Locate the cell with the specified text and output its [x, y] center coordinate. 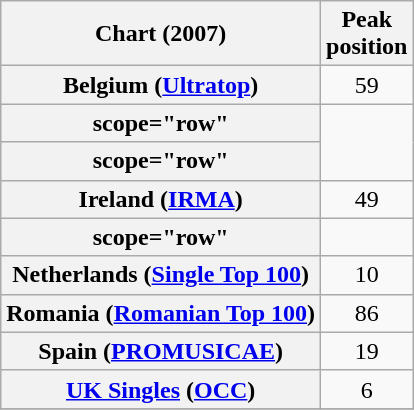
Ireland (IRMA) [161, 199]
Spain (PROMUSICAE) [161, 351]
6 [367, 389]
Peakposition [367, 34]
10 [367, 275]
59 [367, 85]
Netherlands (Single Top 100) [161, 275]
Romania (Romanian Top 100) [161, 313]
UK Singles (OCC) [161, 389]
49 [367, 199]
86 [367, 313]
Chart (2007) [161, 34]
Belgium (Ultratop) [161, 85]
19 [367, 351]
